For the text-containing cell, return its midpoint in [X, Y] coordinate format. 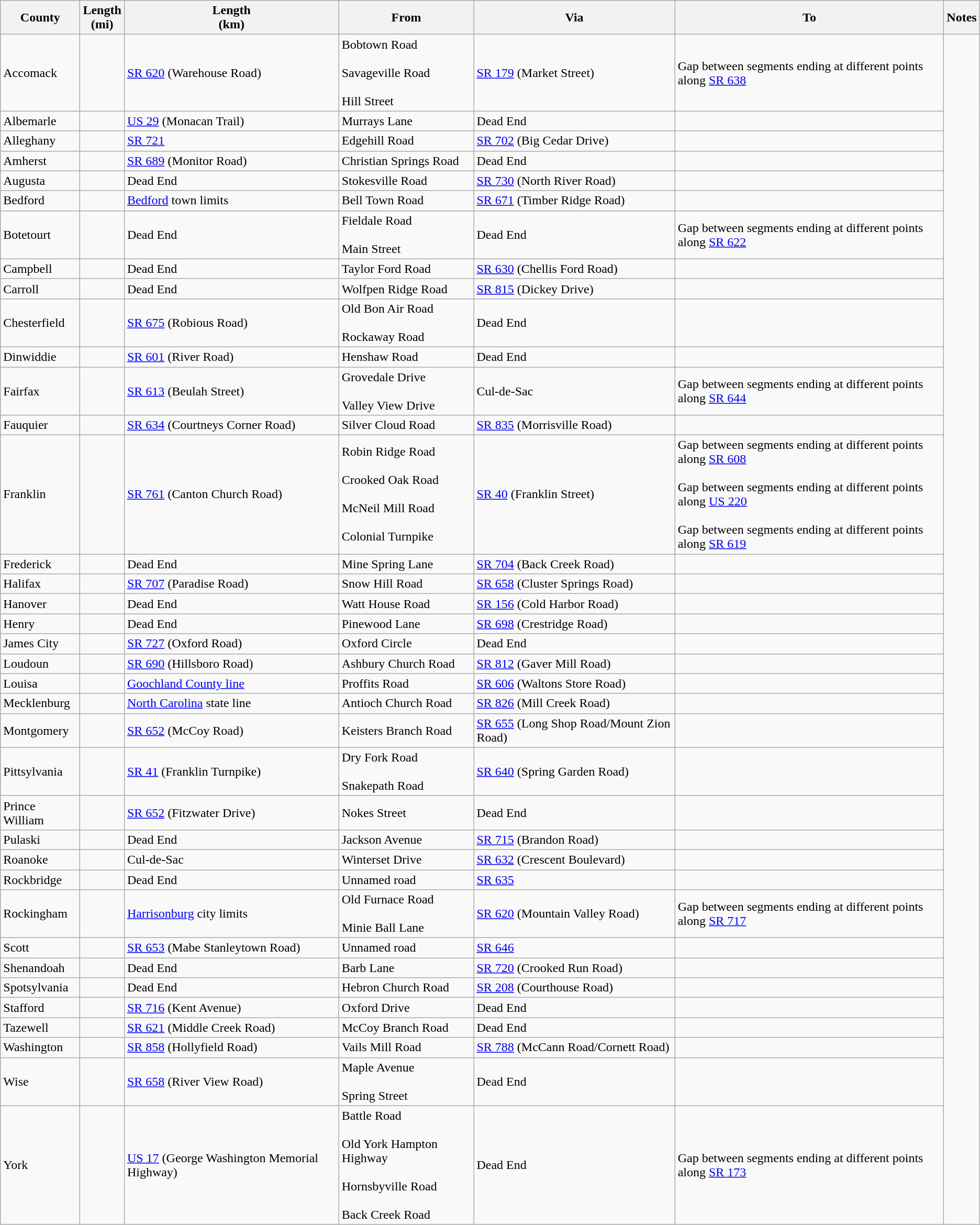
SR 721 [231, 141]
North Carolina state line [231, 703]
From [406, 18]
SR 715 (Brandon Road) [574, 840]
SR 826 (Mill Creek Road) [574, 703]
Henshaw Road [406, 357]
SR 689 (Monitor Road) [231, 161]
Pinewood Lane [406, 624]
Fauquier [40, 425]
SR 620 (Warehouse Road) [231, 73]
Length(mi) [102, 18]
Dinwiddie [40, 357]
Old Bon Air RoadRockaway Road [406, 323]
SR 653 (Mabe Stanleytown Road) [231, 948]
Mecklenburg [40, 703]
Botetourt [40, 235]
James City [40, 644]
SR 707 (Paradise Road) [231, 584]
SR 613 (Beulah Street) [231, 391]
Shenandoah [40, 968]
Augusta [40, 181]
SR 632 (Crescent Boulevard) [574, 859]
Hanover [40, 604]
SR 601 (River Road) [231, 357]
Battle RoadOld York Hampton HighwayHornsbyville RoadBack Creek Road [406, 1165]
Silver Cloud Road [406, 425]
SR 208 (Courthouse Road) [574, 988]
SR 40 (Franklin Street) [574, 494]
Chesterfield [40, 323]
Tazewell [40, 1028]
Keisters Branch Road [406, 730]
SR 788 (McCann Road/Cornett Road) [574, 1047]
Winterset Drive [406, 859]
SR 652 (McCoy Road) [231, 730]
Scott [40, 948]
SR 720 (Crooked Run Road) [574, 968]
SR 655 (Long Shop Road/Mount Zion Road) [574, 730]
Watt House Road [406, 604]
Bobtown RoadSavageville RoadHill Street [406, 73]
Snow Hill Road [406, 584]
Washington [40, 1047]
Taylor Ford Road [406, 269]
Length(km) [231, 18]
Gap between segments ending at different points along SR 622 [809, 235]
SR 658 (River View Road) [231, 1081]
Montgomery [40, 730]
Bedford [40, 201]
Frederick [40, 564]
Albemarle [40, 121]
Ashbury Church Road [406, 664]
SR 730 (North River Road) [574, 181]
Jackson Avenue [406, 840]
Old Furnace RoadMinie Ball Lane [406, 914]
Roanoke [40, 859]
York [40, 1165]
Loudoun [40, 664]
Rockbridge [40, 879]
Franklin [40, 494]
Via [574, 18]
SR 652 (Fitzwater Drive) [231, 813]
Goochland County line [231, 683]
US 17 (George Washington Memorial Highway) [231, 1165]
Proffits Road [406, 683]
Robin Ridge RoadCrooked Oak RoadMcNeil Mill RoadColonial Turnpike [406, 494]
Wolfpen Ridge Road [406, 289]
Antioch Church Road [406, 703]
Dry Fork RoadSnakepath Road [406, 771]
Murrays Lane [406, 121]
SR 156 (Cold Harbor Road) [574, 604]
Bedford town limits [231, 201]
Barb Lane [406, 968]
Prince William [40, 813]
SR 635 [574, 879]
Gap between segments ending at different points along SR 644 [809, 391]
Stokesville Road [406, 181]
County [40, 18]
SR 620 (Mountain Valley Road) [574, 914]
Grovedale DriveValley View Drive [406, 391]
Carroll [40, 289]
Louisa [40, 683]
Amherst [40, 161]
SR 634 (Courtneys Corner Road) [231, 425]
US 29 (Monacan Trail) [231, 121]
SR 640 (Spring Garden Road) [574, 771]
Accomack [40, 73]
SR 630 (Chellis Ford Road) [574, 269]
Campbell [40, 269]
SR 704 (Back Creek Road) [574, 564]
Christian Springs Road [406, 161]
SR 815 (Dickey Drive) [574, 289]
Mine Spring Lane [406, 564]
Nokes Street [406, 813]
SR 621 (Middle Creek Road) [231, 1028]
Bell Town Road [406, 201]
SR 835 (Morrisville Road) [574, 425]
SR 646 [574, 948]
SR 761 (Canton Church Road) [231, 494]
Hebron Church Road [406, 988]
Pittsylvania [40, 771]
Fieldale RoadMain Street [406, 235]
Gap between segments ending at different points along SR 173 [809, 1165]
SR 658 (Cluster Springs Road) [574, 584]
SR 698 (Crestridge Road) [574, 624]
McCoy Branch Road [406, 1028]
Spotsylvania [40, 988]
Vails Mill Road [406, 1047]
Henry [40, 624]
Gap between segments ending at different points along SR 717 [809, 914]
SR 606 (Waltons Store Road) [574, 683]
Notes [962, 18]
Wise [40, 1081]
SR 702 (Big Cedar Drive) [574, 141]
Alleghany [40, 141]
Harrisonburg city limits [231, 914]
Fairfax [40, 391]
Rockingham [40, 914]
SR 690 (Hillsboro Road) [231, 664]
SR 727 (Oxford Road) [231, 644]
Stafford [40, 1008]
SR 671 (Timber Ridge Road) [574, 201]
SR 179 (Market Street) [574, 73]
SR 858 (Hollyfield Road) [231, 1047]
SR 716 (Kent Avenue) [231, 1008]
SR 812 (Gaver Mill Road) [574, 664]
SR 675 (Robious Road) [231, 323]
To [809, 18]
SR 41 (Franklin Turnpike) [231, 771]
Oxford Circle [406, 644]
Halifax [40, 584]
Edgehill Road [406, 141]
Gap between segments ending at different points along SR 638 [809, 73]
Pulaski [40, 840]
Oxford Drive [406, 1008]
Maple AvenueSpring Street [406, 1081]
